From the cell containing the given text, extract its center point as [X, Y] coordinate. 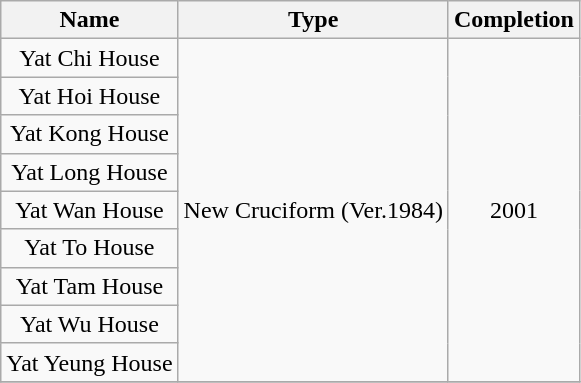
Yat Hoi House [90, 96]
Name [90, 20]
Yat Wu House [90, 324]
Yat Kong House [90, 134]
Yat Long House [90, 172]
Yat Tam House [90, 286]
Yat Chi House [90, 58]
New Cruciform (Ver.1984) [313, 210]
Yat Wan House [90, 210]
2001 [514, 210]
Completion [514, 20]
Type [313, 20]
Yat Yeung House [90, 362]
Yat To House [90, 248]
